Return the (X, Y) coordinate for the center point of the cell that contains the specified text.  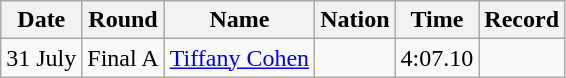
Date (42, 20)
Record (522, 20)
Name (239, 20)
Final A (123, 58)
4:07.10 (437, 58)
Tiffany Cohen (239, 58)
Time (437, 20)
Nation (355, 20)
Round (123, 20)
31 July (42, 58)
